Return the (x, y) coordinate for the center point of the cell that contains the specified text.  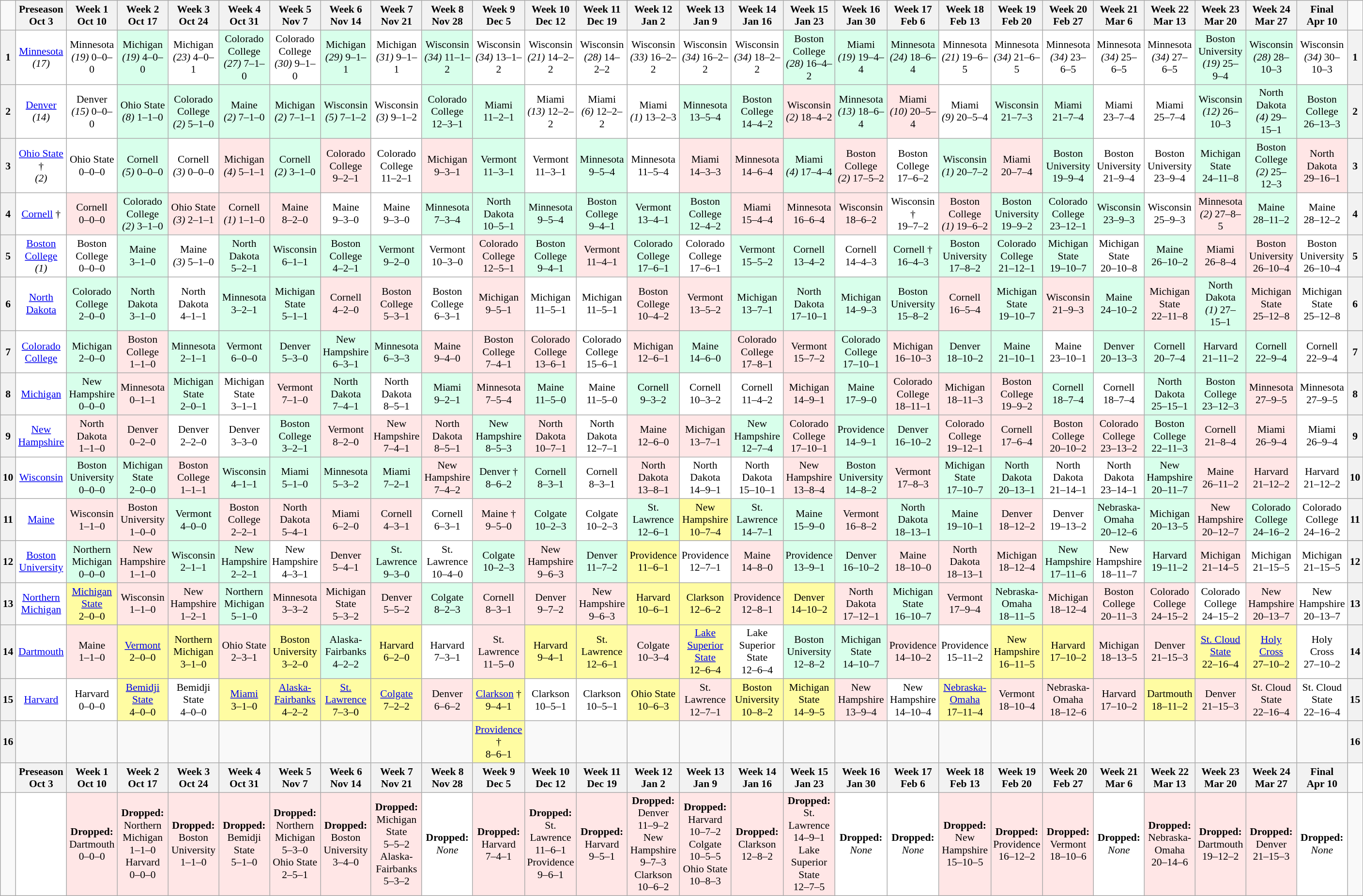
Boston College10–4–2 (654, 304)
Boston College20–11–3 (1118, 604)
Dropped:New Hampshire15–10–5 (965, 844)
New Hampshire (41, 436)
Dropped:Providence16–12–2 (1017, 844)
Miami21–7–4 (1068, 111)
North Dakota4–1–1 (194, 304)
Wisconsin6–1–1 (295, 256)
Wisconsin(33) 16–2–2 (654, 57)
North Dakota5–4–1 (295, 520)
Michigan16–10–3 (913, 352)
Cornell †16–4–3 (913, 256)
Miami9–2–1 (447, 394)
Wisconsin21–7–3 (1017, 111)
Boston College(2) 25–12–3 (1271, 166)
Maine9–4–0 (447, 352)
Dropped:Clarkson12–8–2 (757, 844)
Northern Michigan0–0–0 (92, 562)
Colorado College(30) 9–1–0 (295, 57)
Harvard6–2–0 (396, 652)
Wisconsin(34) 30–10–3 (1322, 57)
Michigan20–13–5 (1170, 520)
Boston College5–3–1 (396, 304)
Minnesota(13) 18–6–4 (861, 111)
Wisconsin(3) 9–1–2 (396, 111)
Ohio State0–0–0 (92, 166)
Colorado College23–13–2 (1118, 436)
Nebraska-Omaha18–12–6 (1068, 700)
Vermont17–9–4 (965, 604)
Michigan14–9–3 (861, 304)
Cornell10–3–2 (705, 394)
Minnesota(34) 21–6–5 (1017, 57)
Denver(14) (41, 111)
Denver(15) 0–0–0 (92, 111)
Minnesota(17) (41, 57)
Denver2–2–0 (194, 436)
Ohio State †(2) (41, 166)
Miami14–3–3 (705, 166)
Minnesota16–6–4 (809, 214)
Maine(3) 5–1–0 (194, 256)
Vermont16–8–2 (861, 520)
Vermont8–2–0 (346, 436)
Denver6–6–2 (447, 700)
Denver11–7–2 (602, 562)
Maine26–11–2 (1220, 478)
North Dakota10–5–1 (499, 214)
Vermont7–1–0 (295, 394)
New Hampshire1–2–1 (194, 604)
New Hampshire16–11–5 (1017, 652)
Providence15–11–2 (965, 652)
Ohio State(3) 2–1–1 (194, 214)
Northern Michigan3–1–0 (194, 652)
Minnesota(34) 25–6–5 (1118, 57)
Maine21–10–1 (1017, 352)
Colorado College (41, 352)
Boston College(28) 16–4–2 (809, 57)
Wisconsin(28) 14–2–2 (602, 57)
New Hampshire20–12–7 (1220, 520)
Wisconsin4–1–1 (244, 478)
Boston College2–2–1 (244, 520)
Denver †8–6–2 (499, 478)
Dropped:Denver11–9–2New Hampshire9–7–3Clarkson10–6–2 (654, 844)
Colorado College23–12–1 (1068, 214)
Maine28–11–2 (1271, 214)
Boston University15–8–2 (913, 304)
Dropped:Boston University1–1–0 (194, 844)
Wisconsin(12) 26–10–3 (1220, 111)
Clarkson †9–4–1 (499, 700)
Boston College4–2–1 (346, 256)
Maine19–10–1 (965, 520)
Colorado College18–11–1 (913, 394)
New Hampshire14–10–4 (913, 700)
Boston College22–11–3 (1170, 436)
Minnesota(34) 23–6–5 (1068, 57)
North Dakota10–7–1 (550, 436)
St. Lawrence10–4–0 (447, 562)
Cornell14–4–3 (861, 256)
Northern Michigan5–1–0 (244, 604)
Providence14–9–1 (861, 436)
Boston College26–13–3 (1322, 111)
Colorado College9–2–1 (346, 166)
Dropped:Harvard9–5–1 (602, 844)
Michigan State2–0–1 (194, 394)
Maine18–10–0 (913, 562)
St. Lawrence14–7–1 (757, 520)
Michigan State14–9–5 (809, 700)
Harvard19–11–2 (1170, 562)
Denver3–3–0 (244, 436)
Boston College0–0–0 (92, 256)
North Dakota (41, 304)
Wisconsin(34) 16–2–2 (705, 57)
Michigan18–11–3 (965, 394)
St. Lawrence12–7–1 (705, 700)
Harvard21–11–2 (1220, 352)
Vermont2–0–0 (142, 652)
St. Lawrence9–3–0 (396, 562)
Denver9–7–2 (550, 604)
Colgate10–3–4 (654, 652)
New Hampshire6–3–1 (346, 352)
Northern Michigan (41, 604)
Boston College1–1–1 (194, 478)
Denver19–13–2 (1068, 520)
North Dakota29–16–1 (1322, 166)
Boston College7–4–1 (499, 352)
Miami23–7–4 (1118, 111)
Clarkson12–6–2 (705, 604)
Harvard0–0–0 (92, 700)
Wisconsin18–6–2 (861, 214)
Miami7–2–1 (396, 478)
Miami26–8–4 (1220, 256)
Cornell6–3–1 (447, 520)
Miami(4) 17–4–4 (809, 166)
Boston College6–3–1 (447, 304)
Boston College(2) 17–5–2 (861, 166)
Miami15–4–4 (757, 214)
Michigan State17–10–7 (965, 478)
Boston University10–8–2 (757, 700)
Dartmouth18–11–2 (1170, 700)
Wisconsin(1) 20–7–2 (965, 166)
Minnesota2–1–1 (194, 352)
Dropped:Northern Michigan5–3–0Ohio State2–5–1 (295, 844)
Boston University1–0–0 (142, 520)
North Dakota17–12–1 (861, 604)
Denver20–13–3 (1118, 352)
Boston College17–6–2 (913, 166)
Boston University14–8–2 (861, 478)
St. Lawrence11–5–0 (499, 652)
Boston College(1) (41, 256)
Minnesota0–1–1 (142, 394)
Denver18–12–2 (1017, 520)
Dropped:Boston University3–4–0 (346, 844)
North Dakota21–14–1 (1068, 478)
Cornell16–5–4 (965, 304)
Minnesota(2) 27–8–5 (1220, 214)
New Hampshire10–7–4 (705, 520)
Minnesota6–3–3 (396, 352)
Michigan9–3–1 (447, 166)
Cornell17–6–4 (1017, 436)
Minnesota7–5–4 (499, 394)
Miami(1) 13–2–3 (654, 111)
Boston College1–1–0 (142, 352)
Cornell11–4–2 (757, 394)
Providence12–7–1 (705, 562)
Minnesota7–3–4 (447, 214)
Ohio State2–3–1 (244, 652)
New Hampshire12–7–4 (757, 436)
Providence14–10–2 (913, 652)
Cornell13–4–2 (809, 256)
Boston College23–12–3 (1220, 394)
Minnesota14–6–4 (757, 166)
Harvard9–4–1 (550, 652)
North Dakota14–9–1 (705, 478)
Colorado College17–8–1 (757, 352)
Providence13–9–1 (809, 562)
Denver5–4–1 (346, 562)
New Hampshire7–4–1 (396, 436)
Colorado College13–6–1 (550, 352)
Vermont15–7–2 (809, 352)
Wisconsin(34) 11–1–2 (447, 57)
North Dakota13–8–1 (654, 478)
Vermont4–0–0 (194, 520)
Michigan State5–1–1 (295, 304)
Vermont10–3–0 (447, 256)
North Dakota20–13–1 (1017, 478)
Michigan14–9–1 (809, 394)
Miami20–7–4 (1017, 166)
Maine14–6–0 (705, 352)
Miami11–2–1 (499, 111)
Wisconsin †19–7–2 (913, 214)
New Hampshire1–1–0 (142, 562)
Dartmouth (41, 652)
North Dakota5–2–1 (244, 256)
New Hampshire8–5–3 (499, 436)
Denver14–10–2 (809, 604)
Maine23–10–1 (1068, 352)
Nebraska-Omaha17–11–4 (965, 700)
Dropped:Bemidji State5–1–0 (244, 844)
Wisconsin(28) 28–10–3 (1271, 57)
Minnesota3–3–2 (295, 604)
Colorado College12–3–1 (447, 111)
Miami(13) 12–2–2 (550, 111)
Miami25–7–4 (1170, 111)
Wisconsin (41, 478)
Maine1–1–0 (92, 652)
Vermont15–5–2 (757, 256)
Michigan21–14–5 (1220, 562)
Dropped:Vermont18–10–6 (1068, 844)
Miami(6) 12–2–2 (602, 111)
Michigan State22–11–8 (1170, 304)
Minnesota(19) 0–0–0 (92, 57)
Boston University(19) 25–9–4 (1220, 57)
Maine24–10–2 (1118, 304)
Miami5–1–0 (295, 478)
North Dakota7–4–1 (346, 394)
Cornell † (41, 214)
Denver5–5–2 (396, 604)
Minnesota3–2–1 (244, 304)
Michigan(2) 7–1–1 (295, 111)
North Dakota25–15–1 (1170, 394)
Colorado College15–6–1 (602, 352)
Michigan12–6–1 (654, 352)
Michigan(31) 9–1–1 (396, 57)
Maine †9–5–0 (499, 520)
Minnesota11–5–4 (654, 166)
Colorado College(27) 7–1–0 (244, 57)
Maine (41, 520)
Colorado College19–12–1 (965, 436)
Michigan18–13–5 (1118, 652)
Nebraska-Omaha18–11–5 (1017, 604)
Boston College19–9–2 (1017, 394)
Cornell(1) 1–1–0 (244, 214)
Boston University21–9–4 (1118, 166)
Michigan State3–1–1 (244, 394)
Michigan (41, 394)
Miami(19) 19–4–4 (861, 57)
Michigan2–0–0 (92, 352)
Cornell0–0–0 (92, 214)
Cornell20–7–4 (1170, 352)
Denver0–2–0 (142, 436)
New Hampshire7–4–2 (447, 478)
New Hampshire13–9–4 (861, 700)
Boston College3–2–1 (295, 436)
Wisconsin(21) 14–2–2 (550, 57)
North Dakota(1) 27–15–1 (1220, 304)
New Hampshire0–0–0 (92, 394)
North Dakota12–7–1 (602, 436)
Wisconsin2–1–1 (194, 562)
Maine15–9–0 (809, 520)
Dropped:Harvard7–4–1 (499, 844)
Michigan State14–10–7 (861, 652)
Vermont13–4–1 (654, 214)
Denver18–10–2 (965, 352)
Cornell4–3–1 (396, 520)
North Dakota15–10–1 (757, 478)
Dropped:Michigan State5–5–2Alaska-Fairbanks5–3–2 (396, 844)
Nebraska-Omaha20–12–6 (1118, 520)
Maine8–2–0 (295, 214)
Boston University17–8–2 (965, 256)
North Dakota1–1–0 (92, 436)
St. Lawrence7–3–0 (346, 700)
Denver5–3–0 (295, 352)
Maine28–12–2 (1322, 214)
Vermont9–2–0 (396, 256)
Wisconsin(34) 13–1–2 (499, 57)
Boston College12–4–2 (705, 214)
Maine3–1–0 (142, 256)
Ohio State10–6–3 (654, 700)
Cornell(5) 0–0–0 (142, 166)
Maine17–9–0 (861, 394)
Boston College14–4–2 (757, 111)
Maine26–10–2 (1170, 256)
Vermont13–5–2 (705, 304)
Dropped:St. Lawrence14–9–1Lake Superior State12–7–5 (809, 844)
New Hampshire20–11–7 (1170, 478)
Miami6–2–0 (346, 520)
Miami3–1–0 (244, 700)
Boston College20–10–2 (1068, 436)
Wisconsin(2) 18–4–2 (809, 111)
Harvard10–6–1 (654, 604)
Boston University (41, 562)
Michigan State16–10–7 (913, 604)
Boston University3–2–0 (295, 652)
Cornell(2) 3–1–0 (295, 166)
New Hampshire17–11–6 (1068, 562)
Michigan State5–3–2 (346, 604)
Ohio State(8) 1–1–0 (142, 111)
North Dakota3–1–0 (142, 304)
Maine14–8–0 (757, 562)
Colorado College(2) 3–1–0 (142, 214)
Boston University19–9–4 (1068, 166)
Michigan9–5–1 (499, 304)
Providence12–8–1 (757, 604)
Colorado College(2) 5–1–0 (194, 111)
Cornell9–3–2 (654, 394)
Providence †8–6–1 (499, 742)
Colorado College21–12–1 (1017, 256)
New Hampshire4–3–1 (295, 562)
Miami(9) 20–5–4 (965, 111)
New Hampshire13–8–4 (809, 478)
Maine12–6–0 (654, 436)
Colorado College2–0–0 (92, 304)
Michigan(29) 9–1–1 (346, 57)
Colgate7–2–2 (396, 700)
Cornell4–2–0 (346, 304)
North Dakota17–10–1 (809, 304)
Michigan(19) 4–0–0 (142, 57)
Cornell21–8–4 (1220, 436)
Michigan(23) 4–0–1 (194, 57)
Vermont11–4–1 (602, 256)
Boston College(1) 19–6–2 (965, 214)
Wisconsin(5) 7–1–2 (346, 111)
Colorado College12–5–1 (499, 256)
Dropped:Denver21–15–3 (1271, 844)
Harvard7–3–1 (447, 652)
Vermont17–8–3 (913, 478)
Minnesota13–5–4 (705, 111)
Boston University19–9–2 (1017, 214)
Providence11–6–1 (654, 562)
Wisconsin25–9–3 (1170, 214)
Boston University23–9–4 (1170, 166)
Vermont18–10–4 (1017, 700)
Michigan State20–10–8 (1118, 256)
New Hampshire18–11–7 (1118, 562)
Wisconsin21–9–3 (1068, 304)
North Dakota23–14–1 (1118, 478)
Maine(2) 7–1–0 (244, 111)
New Hampshire2–2–1 (244, 562)
Harvard (41, 700)
Michigan(4) 5–1–1 (244, 166)
Dropped:Harvard10–7–2Colgate10–5–5Ohio State10–8–3 (705, 844)
Miami(10) 20–5–4 (913, 111)
Minnesota5–3–2 (346, 478)
Dropped:Dartmouth19–12–2 (1220, 844)
Colorado College11–2–1 (396, 166)
Minnesota(24) 18–6–4 (913, 57)
Boston University12–8–2 (809, 652)
Boston University0–0–0 (92, 478)
Dropped:St. Lawrence11–6–1Providence9–6–1 (550, 844)
Wisconsin(34) 18–2–2 (757, 57)
Vermont6–0–0 (244, 352)
Dropped:Nebraska-Omaha20–14–6 (1170, 844)
Cornell(3) 0–0–0 (194, 166)
Minnesota(34) 27–6–5 (1170, 57)
Dropped:Dartmouth0–0–0 (92, 844)
North Dakota(4) 29–15–1 (1271, 111)
Michigan State24–11–8 (1220, 166)
Wisconsin23–9–3 (1118, 214)
Minnesota(21) 19–6–5 (965, 57)
Colgate8–2–3 (447, 604)
Dropped:Northern Michigan1–1–0Harvard0–0–0 (142, 844)
